Pinpoint the cell where the given text exists, returning its [x, y] midpoint coordinate. 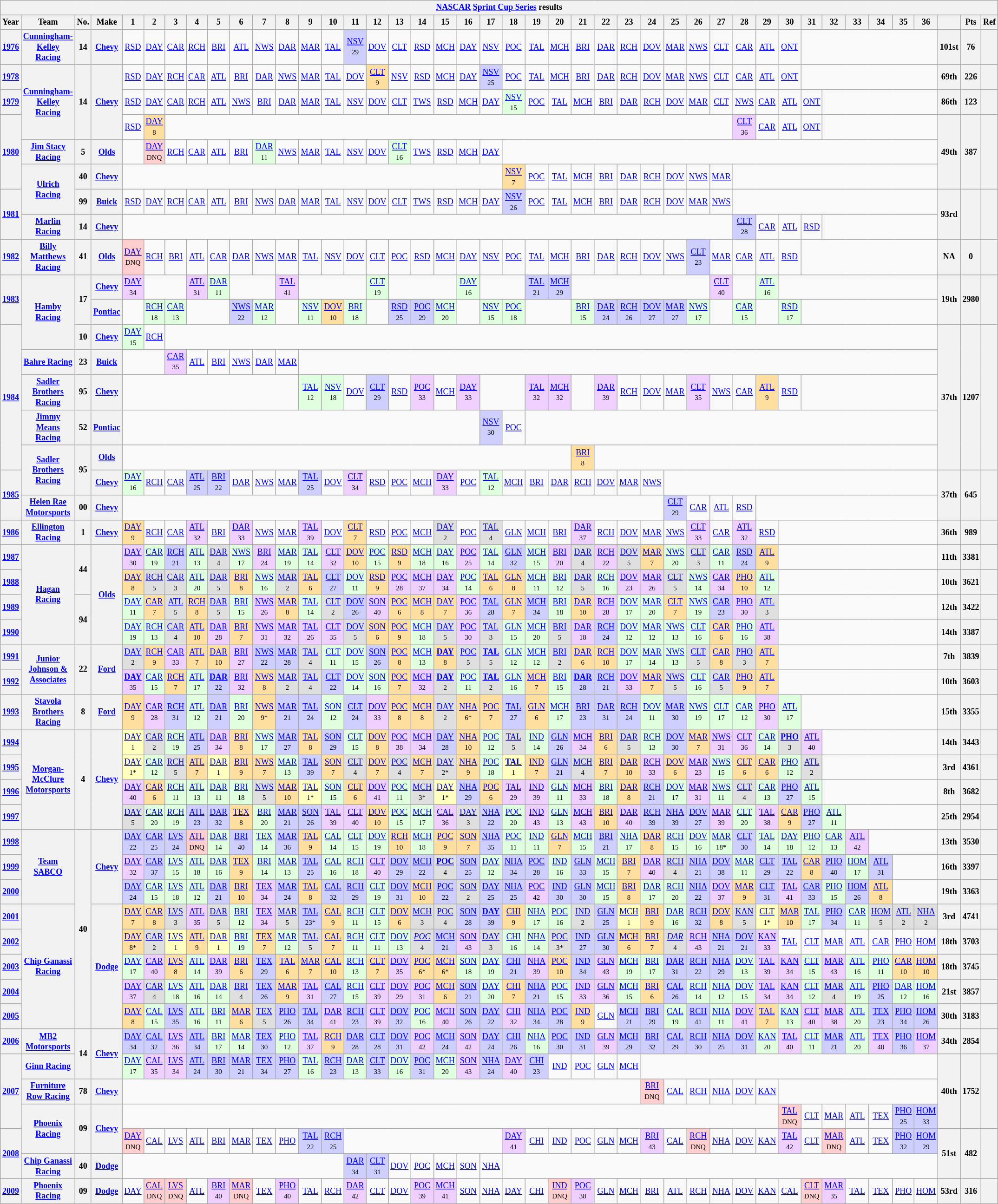
CLT27 [333, 582]
KAN5 [744, 917]
DOV14 [355, 682]
ATL18 [197, 867]
CAR34 [722, 582]
CAL14 [333, 842]
POC10 [560, 967]
2006 [11, 1041]
DOV12 [629, 632]
PHO32 [903, 1141]
DOV30 [675, 742]
1982 [11, 257]
DOV23 [629, 582]
SON18 [468, 967]
2001 [11, 917]
DAR37 [583, 532]
TEX29 [264, 967]
MAR28 [288, 657]
POC25 [468, 557]
CAL36 [445, 817]
ATL24 [197, 1067]
DOV7 [377, 767]
MB2 Motorsports [48, 1041]
NSV26 [513, 202]
19 [537, 22]
CLTDNQ [812, 1191]
TAL9 [310, 842]
2005 [11, 1016]
TAL1* [310, 792]
BRI11 [218, 1016]
3183 [971, 1016]
GLN32 [513, 557]
NSV30 [491, 427]
DAY35 [133, 682]
51st [949, 1154]
MCH22 [422, 867]
SON40 [377, 607]
NWS9* [264, 712]
HOM10 [926, 967]
DAR42 [355, 1191]
RCH31 [176, 712]
44 [83, 569]
Ginn Racing [48, 1067]
35 [903, 22]
Stavola Brothers Racing [48, 712]
CLT24 [355, 712]
4741 [971, 917]
30 [790, 22]
RCH8 [197, 607]
BRI21 [606, 842]
MCH11 [537, 582]
2007 [11, 1092]
DOV21 [744, 942]
CHI23 [537, 1067]
Bahre Racing [48, 362]
RCH41 [698, 1016]
MCH1 [629, 917]
IND9 [583, 1016]
3355 [971, 712]
IND7 [537, 767]
3682 [971, 792]
99 [83, 202]
IND30 [560, 892]
TAL24 [310, 712]
101st [949, 47]
27 [722, 22]
NASCAR Sprint Cup Series results [499, 7]
LVS24 [176, 842]
DAR17 [652, 892]
DOV37 [722, 892]
NHA10 [468, 742]
NA [949, 257]
11th [949, 557]
MCH13 [422, 657]
IND16 [560, 867]
MAR30 [675, 712]
ATL5 [176, 607]
RCH32 [698, 917]
POC6* [422, 967]
CAR9 [790, 817]
POC33 [422, 392]
4361 [971, 767]
TEX26 [264, 992]
IND14 [537, 742]
2 [154, 22]
GLN33 [583, 867]
GLN11 [560, 792]
POC22 [445, 892]
DAR24 [606, 312]
Make [107, 22]
Junior Johnson & Associates [48, 670]
RCH39 [652, 817]
1996 [11, 792]
TAL17 [812, 917]
DAY15 [133, 337]
MAR43 [834, 967]
DAR12 [903, 992]
Ellington Racing [48, 532]
49th [949, 152]
2009 [11, 1191]
TAL7 [767, 1016]
CAR25 [154, 842]
BRI5 [560, 632]
POC14 [468, 582]
SON25 [468, 867]
1983 [11, 299]
DAY2* [445, 767]
GLN36 [606, 992]
DAY20 [491, 992]
RCH26 [629, 312]
CAL29 [675, 1041]
NHA6* [468, 712]
34th [949, 1041]
36 [926, 22]
TAL38 [767, 817]
2954 [971, 817]
GLN26 [560, 742]
SON29 [333, 742]
CHI7 [513, 992]
GLN15 [513, 632]
RSD24 [744, 557]
LVS34 [176, 1067]
CLT34 [355, 483]
93rd [949, 215]
33 [858, 22]
MCH6* [445, 967]
DAY32 [133, 867]
ATL42 [858, 842]
3363 [971, 892]
TEX9 [241, 867]
ATL40 [812, 742]
1981 [11, 215]
CAR5 [722, 682]
3387 [971, 632]
1752 [971, 1092]
RCH30 [698, 1041]
PHO26 [288, 1016]
41 [83, 257]
NHA35 [491, 842]
NWS14 [698, 582]
13 [400, 22]
HOM5 [881, 917]
RSD17 [790, 312]
MAR20 [652, 607]
NSV11 [310, 312]
MCH40 [445, 1016]
Hamby Racing [48, 312]
2003 [11, 967]
21st [949, 992]
NHA12 [722, 992]
GLN8 [513, 582]
MCH3* [422, 792]
IND27 [583, 942]
PHO9 [744, 682]
PHO36 [903, 1041]
316 [971, 1191]
1979 [11, 102]
DAR6 [583, 657]
CLT1* [767, 917]
TEX30 [264, 1041]
DAR32 [218, 817]
TAL3 [491, 632]
7 [264, 22]
1989 [11, 607]
20 [560, 22]
16 [468, 22]
NHA14 [537, 942]
1997 [11, 817]
SON12 [333, 712]
MAR4 [834, 992]
Helen Rae Motorsports [48, 508]
MAR5 [288, 917]
3422 [971, 607]
BRI19 [241, 942]
ATL23 [197, 817]
NHA16 [537, 1041]
DOV26 [355, 607]
POC20 [513, 817]
BRIDNQ [652, 1091]
DOV32 [400, 1016]
ATL34 [197, 1041]
1993 [11, 712]
25 [675, 22]
TEX14 [264, 842]
LVS15 [176, 867]
BRI30 [218, 1067]
DOV35 [400, 967]
RCH43 [698, 942]
ATL19 [858, 992]
LVS3 [176, 917]
2004 [11, 992]
18 [513, 22]
NSV25 [491, 77]
ATLDNQ [197, 842]
CAL15 [154, 1016]
3443 [971, 742]
HOM37 [926, 1041]
2980 [971, 299]
52 [83, 427]
DAY8* [133, 942]
24 [652, 22]
HOM17 [858, 867]
15th [949, 712]
1978 [11, 77]
DAY11 [133, 607]
CLT20 [744, 817]
GLN25 [606, 917]
GLN12 [513, 657]
IND39 [537, 792]
TAL16 [310, 1067]
IND34 [583, 967]
1995 [11, 767]
Team [48, 22]
LVS35 [176, 1016]
MAR35 [834, 1191]
KAN13 [790, 1016]
BRI22 [218, 483]
TEX5 [264, 1016]
DAR33 [241, 532]
29 [767, 22]
BRI24 [264, 557]
ATL38 [767, 632]
1987 [11, 557]
40th [949, 1092]
MAR8 [288, 607]
CAR35 [176, 362]
LVS36 [176, 1041]
CAR28 [154, 712]
1986 [11, 532]
RCH25 [333, 1141]
RCH16 [606, 582]
BRI29 [652, 1016]
MCH3 [422, 917]
SON28 [468, 917]
RCH33 [652, 767]
NSV7 [513, 177]
TEX7 [264, 942]
LVS1 [176, 942]
94 [83, 620]
MAR31 [698, 792]
INDDNQ [560, 1191]
2002 [11, 942]
1976 [11, 47]
TAL28 [491, 607]
TAL32 [537, 392]
MCH10 [422, 892]
26 [698, 22]
MAR36 [288, 842]
CAR23 [722, 607]
Team SABCO [48, 867]
PHO16 [744, 632]
Billy Matthews Racing [48, 257]
DAY30 [133, 557]
1990 [11, 632]
CHI21 [513, 967]
8th [949, 792]
CAR14 [767, 742]
TALDNQ [790, 1116]
2854 [971, 1041]
CLT30 [744, 842]
MCH37 [422, 582]
BRI14 [264, 867]
CAL27 [333, 992]
CLT23 [698, 257]
989 [971, 532]
CALDNQ [154, 1191]
MAR6 [241, 1016]
9 [310, 22]
MCH4 [583, 767]
DAY37 [133, 992]
NWS16 [264, 582]
Hagan Racing [48, 595]
BRI2 [560, 657]
387 [971, 152]
RSD25 [400, 312]
MAR32 [288, 632]
Ulrich Racing [48, 190]
DAY39 [491, 917]
15 [445, 22]
ATL3 [767, 607]
TAL40 [790, 1041]
TAL31 [310, 992]
78 [83, 1091]
SON2 [468, 892]
226 [971, 77]
ATL8 [881, 892]
RCH14 [698, 992]
NSV29 [355, 47]
3 [176, 22]
TAL21 [537, 287]
BRI23 [583, 712]
POC5 [468, 657]
DOV38 [722, 867]
MCH12 [537, 657]
DAY25 [491, 892]
CLT9 [377, 77]
SON15 [333, 792]
CAL9 [333, 917]
POC12 [491, 742]
CAL19 [675, 1016]
NHA2 [926, 917]
3857 [971, 992]
MCH41 [445, 1191]
GLN21 [560, 767]
482 [971, 1154]
CAR19 [154, 557]
LVSDNQ [176, 1191]
HOM33 [926, 1116]
CAR3 [176, 582]
16th [949, 867]
MAR39 [722, 817]
3745 [971, 967]
12 [377, 22]
RCH4 [675, 867]
DAY12 [491, 867]
1988 [11, 582]
ATL15 [812, 792]
TEX40 [881, 1041]
BRI27 [241, 657]
3530 [971, 842]
1980 [11, 152]
RCH29 [355, 892]
CHI16 [513, 942]
DAR41 [333, 1016]
3621 [971, 582]
CLT22 [333, 682]
Marlin Racing [48, 227]
CAR37 [154, 867]
MCH43 [583, 817]
TEX8 [241, 817]
IND33 [583, 992]
CHI32 [513, 1016]
1994 [11, 742]
DAY1 [133, 742]
BRI43 [652, 1141]
TAL42 [790, 1141]
6 [241, 22]
DAR22 [218, 682]
CHI9 [513, 917]
645 [971, 495]
NWS20 [675, 557]
12th [949, 607]
GLN13 [560, 817]
MAR38 [834, 1016]
GLN6 [537, 712]
PHO10 [744, 582]
32 [834, 22]
3397 [971, 867]
CLT3 [698, 557]
ATL10 [197, 632]
Morgan-McClure Motorsports [48, 779]
NWS11 [722, 792]
HOM29 [926, 1141]
POC3* [560, 942]
CAR7 [154, 607]
NWS7 [264, 767]
NWS8 [264, 682]
7th [949, 657]
MAR18* [722, 842]
RCH28 [606, 607]
MCH19 [629, 967]
MCH24 [445, 1041]
1999 [11, 867]
2008 [11, 1154]
Ref [990, 22]
CLT17 [722, 712]
ATL11 [834, 817]
CAL16 [333, 867]
DAR13 [355, 1067]
TAL26 [310, 632]
RCHDNQ [698, 1141]
POC29 [422, 312]
MAR24 [288, 892]
ATL14 [197, 967]
CAL26 [675, 992]
TAL23* [310, 917]
TAL29 [513, 792]
SON21 [468, 992]
CAL7 [333, 942]
1992 [11, 682]
CHI26 [513, 1041]
TAL27 [513, 712]
00 [83, 508]
Jim Stacy Racing [48, 152]
CLT32 [333, 557]
LVS8 [176, 967]
NSV18 [333, 392]
Year [11, 22]
3839 [971, 657]
DAY28 [445, 742]
3381 [971, 557]
DAY41 [513, 1141]
IND2 [583, 917]
PHO11 [881, 967]
3603 [971, 682]
ATL35 [197, 917]
CLT2 [333, 607]
POC36 [468, 607]
HOM16 [926, 992]
2000 [11, 892]
CAR40 [154, 967]
1984 [11, 397]
IND31 [583, 1041]
IND11 [537, 842]
LVS [176, 1141]
DOV19 [377, 842]
GLN16 [513, 682]
76 [971, 47]
TAL1 [513, 767]
86th [949, 102]
DAY18 [790, 842]
NHA24 [491, 1067]
31 [812, 22]
28 [744, 22]
1991 [11, 657]
IND43 [537, 817]
1207 [971, 397]
POC39 [422, 1191]
SON6 [377, 632]
CLT12 [812, 992]
SON42 [468, 1041]
MAR11 [744, 867]
69th [949, 77]
30th [949, 1016]
MAR23 [698, 767]
123 [971, 102]
NWS15 [722, 767]
MAR19 [288, 557]
34 [881, 22]
PHO15 [834, 892]
TAL2 [491, 682]
CAL10 [333, 967]
NHA9 [468, 767]
TAL37 [310, 1041]
CAL35 [154, 1067]
53rd [949, 1191]
13th [949, 842]
TEX23 [881, 1016]
1985 [11, 495]
GLN43 [606, 967]
GLN39 [606, 1041]
25th [949, 817]
RCH7 [176, 682]
21 [583, 22]
NHA11 [722, 1016]
1998 [11, 842]
11 [355, 22]
Jimmy Means Racing [48, 427]
NWS26 [264, 607]
Furniture Row Racing [48, 1091]
BRI4 [241, 992]
3703 [971, 942]
DAR18 [583, 632]
RCH20 [675, 892]
SON16 [377, 682]
MAR26 [652, 582]
0 [971, 257]
CAR20 [154, 817]
36th [949, 532]
KAN20 [767, 1041]
No. [83, 22]
MCH33 [583, 792]
KAN33 [767, 942]
Pts [971, 22]
CAR10 [903, 967]
